Find where the given text appears and provide that cell's center as (x, y) coordinate. 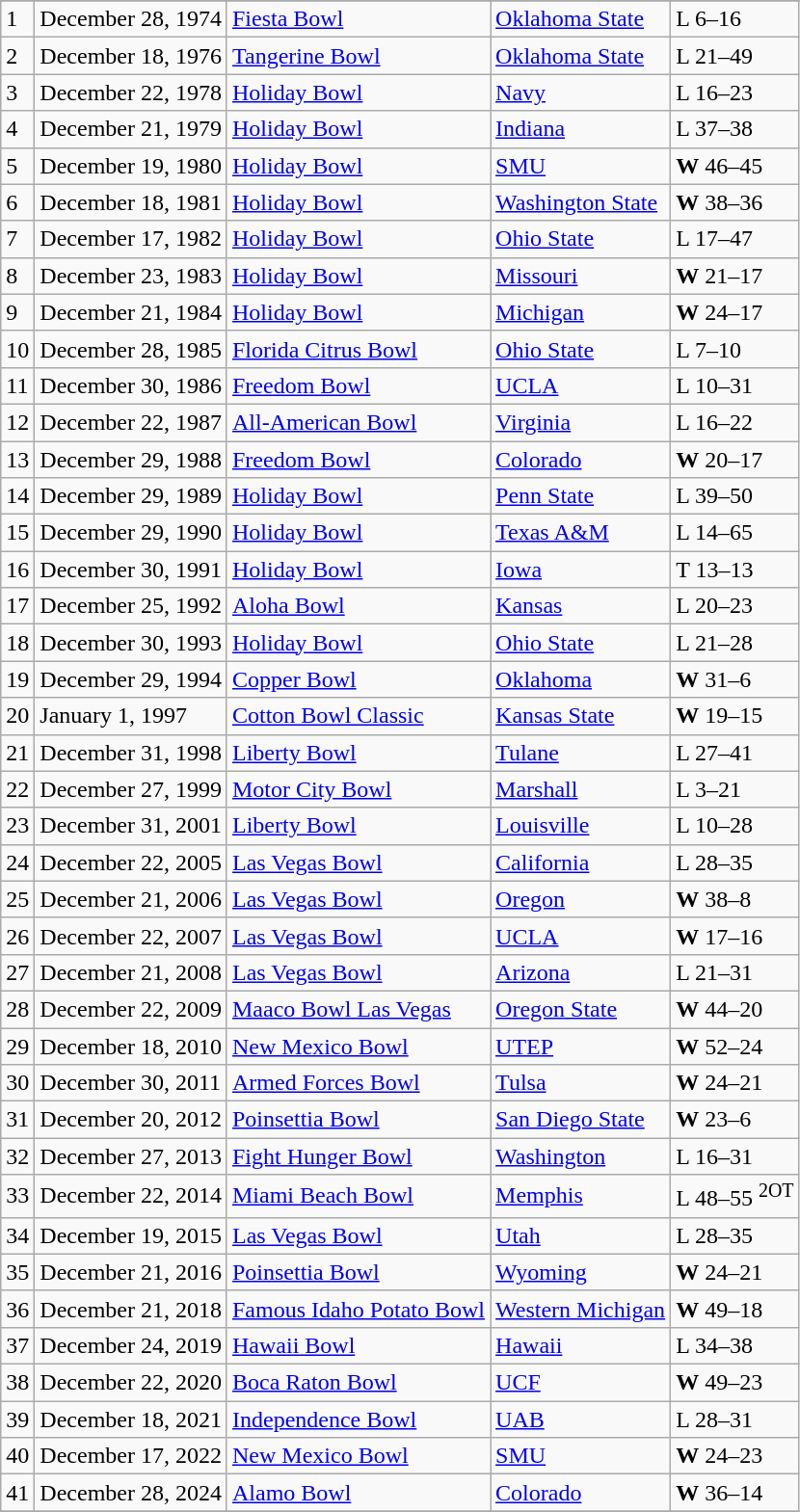
UAB (580, 1419)
Oregon (580, 899)
22 (17, 789)
25 (17, 899)
Memphis (580, 1197)
L 21–31 (735, 972)
Iowa (580, 570)
1 (17, 19)
L 48–55 2OT (735, 1197)
January 1, 1997 (131, 716)
December 22, 1987 (131, 422)
8 (17, 276)
W 31–6 (735, 679)
L 34–38 (735, 1345)
32 (17, 1156)
14 (17, 496)
4 (17, 129)
29 (17, 1046)
L 10–28 (735, 826)
L 21–49 (735, 56)
37 (17, 1345)
28 (17, 1009)
Missouri (580, 276)
Cotton Bowl Classic (359, 716)
All-American Bowl (359, 422)
December 23, 1983 (131, 276)
December 30, 2011 (131, 1083)
December 22, 2007 (131, 936)
L 16–22 (735, 422)
December 29, 1989 (131, 496)
California (580, 862)
December 24, 2019 (131, 1345)
27 (17, 972)
December 29, 1994 (131, 679)
W 46–45 (735, 166)
Alamo Bowl (359, 1493)
December 30, 1986 (131, 385)
December 17, 1982 (131, 239)
December 31, 1998 (131, 753)
L 3–21 (735, 789)
Arizona (580, 972)
7 (17, 239)
10 (17, 349)
Oklahoma (580, 679)
December 31, 2001 (131, 826)
December 20, 2012 (131, 1120)
16 (17, 570)
L 27–41 (735, 753)
L 16–31 (735, 1156)
Virginia (580, 422)
2 (17, 56)
December 28, 1985 (131, 349)
L 17–47 (735, 239)
Kansas State (580, 716)
24 (17, 862)
L 21–28 (735, 643)
6 (17, 202)
Wyoming (580, 1272)
36 (17, 1309)
17 (17, 606)
15 (17, 533)
December 22, 2005 (131, 862)
Kansas (580, 606)
L 16–23 (735, 93)
30 (17, 1083)
Florida Citrus Bowl (359, 349)
L 37–38 (735, 129)
11 (17, 385)
34 (17, 1235)
W 17–16 (735, 936)
9 (17, 312)
W 23–6 (735, 1120)
December 28, 1974 (131, 19)
W 38–36 (735, 202)
December 27, 1999 (131, 789)
December 22, 2014 (131, 1197)
W 38–8 (735, 899)
December 28, 2024 (131, 1493)
Utah (580, 1235)
December 22, 2009 (131, 1009)
Marshall (580, 789)
12 (17, 422)
Maaco Bowl Las Vegas (359, 1009)
38 (17, 1383)
Hawaii Bowl (359, 1345)
Tulane (580, 753)
December 19, 1980 (131, 166)
L 10–31 (735, 385)
Motor City Bowl (359, 789)
33 (17, 1197)
L 39–50 (735, 496)
UCF (580, 1383)
5 (17, 166)
December 29, 1990 (131, 533)
W 24–23 (735, 1456)
Fight Hunger Bowl (359, 1156)
December 21, 2006 (131, 899)
Tulsa (580, 1083)
Navy (580, 93)
19 (17, 679)
December 18, 2010 (131, 1046)
20 (17, 716)
December 25, 1992 (131, 606)
L 7–10 (735, 349)
Miami Beach Bowl (359, 1197)
L 20–23 (735, 606)
W 44–20 (735, 1009)
December 22, 2020 (131, 1383)
W 24–17 (735, 312)
December 21, 1979 (131, 129)
39 (17, 1419)
December 30, 1993 (131, 643)
Famous Idaho Potato Bowl (359, 1309)
December 21, 2008 (131, 972)
L 14–65 (735, 533)
December 30, 1991 (131, 570)
Louisville (580, 826)
December 18, 1981 (131, 202)
Western Michigan (580, 1309)
W 36–14 (735, 1493)
Fiesta Bowl (359, 19)
Hawaii (580, 1345)
L 28–31 (735, 1419)
W 20–17 (735, 460)
35 (17, 1272)
December 17, 2022 (131, 1456)
December 19, 2015 (131, 1235)
L 6–16 (735, 19)
San Diego State (580, 1120)
Penn State (580, 496)
Indiana (580, 129)
13 (17, 460)
Texas A&M (580, 533)
Tangerine Bowl (359, 56)
21 (17, 753)
December 27, 2013 (131, 1156)
W 21–17 (735, 276)
T 13–13 (735, 570)
Aloha Bowl (359, 606)
41 (17, 1493)
Oregon State (580, 1009)
3 (17, 93)
Copper Bowl (359, 679)
18 (17, 643)
40 (17, 1456)
Washington (580, 1156)
Washington State (580, 202)
Boca Raton Bowl (359, 1383)
December 29, 1988 (131, 460)
December 18, 1976 (131, 56)
Independence Bowl (359, 1419)
December 21, 2018 (131, 1309)
December 18, 2021 (131, 1419)
23 (17, 826)
Armed Forces Bowl (359, 1083)
W 19–15 (735, 716)
26 (17, 936)
31 (17, 1120)
W 52–24 (735, 1046)
December 22, 1978 (131, 93)
W 49–23 (735, 1383)
December 21, 1984 (131, 312)
Michigan (580, 312)
UTEP (580, 1046)
W 49–18 (735, 1309)
December 21, 2016 (131, 1272)
